From the cell containing the given text, extract its center point as (X, Y) coordinate. 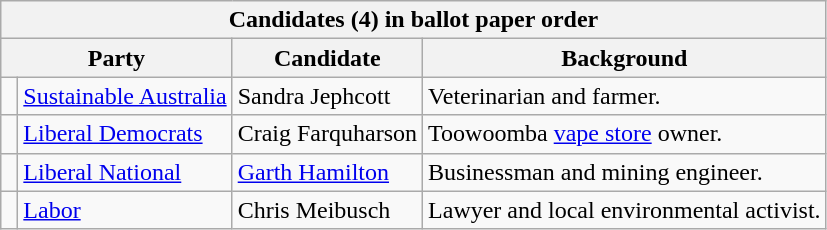
Labor (125, 210)
Craig Farquharson (327, 134)
Garth Hamilton (327, 172)
Sustainable Australia (125, 96)
Toowoomba vape store owner. (625, 134)
Candidate (327, 58)
Liberal National (125, 172)
Candidates (4) in ballot paper order (414, 20)
Veterinarian and farmer. (625, 96)
Lawyer and local environmental activist. (625, 210)
Businessman and mining engineer. (625, 172)
Background (625, 58)
Chris Meibusch (327, 210)
Liberal Democrats (125, 134)
Sandra Jephcott (327, 96)
Party (116, 58)
